Scan for the cell matching the given text and deliver its (x, y) coordinate at center. 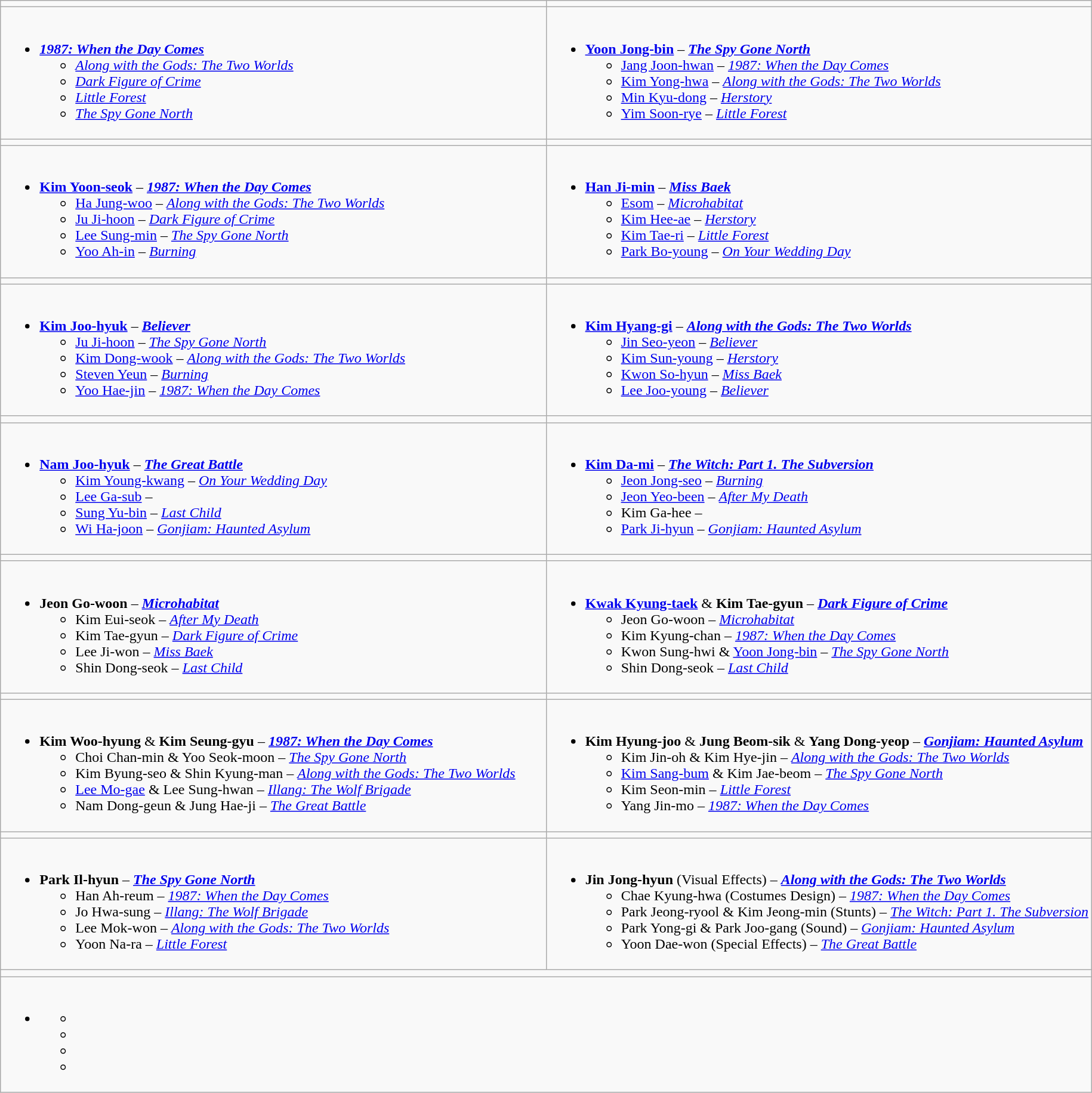
1987: When the Day ComesAlong with the Gods: The Two WorldsDark Figure of CrimeLittle ForestThe Spy Gone North (273, 73)
Kim Da-mi – The Witch: Part 1. The SubversionJeon Jong-seo – BurningJeon Yeo-been – After My DeathKim Ga-hee – Park Ji-hyun – Gonjiam: Haunted Asylum (819, 488)
Jeon Go-woon – MicrohabitatKim Eui-seok – After My DeathKim Tae-gyun – Dark Figure of CrimeLee Ji-won – Miss BaekShin Dong-seok – Last Child (273, 626)
Nam Joo-hyuk – The Great BattleKim Young-kwang – On Your Wedding DayLee Ga-sub – Sung Yu-bin – Last ChildWi Ha-joon – Gonjiam: Haunted Asylum (273, 488)
Han Ji-min – Miss BaekEsom – MicrohabitatKim Hee-ae – HerstoryKim Tae-ri – Little ForestPark Bo-young – On Your Wedding Day (819, 211)
Kim Hyang-gi – Along with the Gods: The Two WorldsJin Seo-yeon – BelieverKim Sun-young – HerstoryKwon So-hyun – Miss BaekLee Joo-young – Believer (819, 350)
